Capture the cell that displays the provided text and extract its (X, Y) central coordinate. 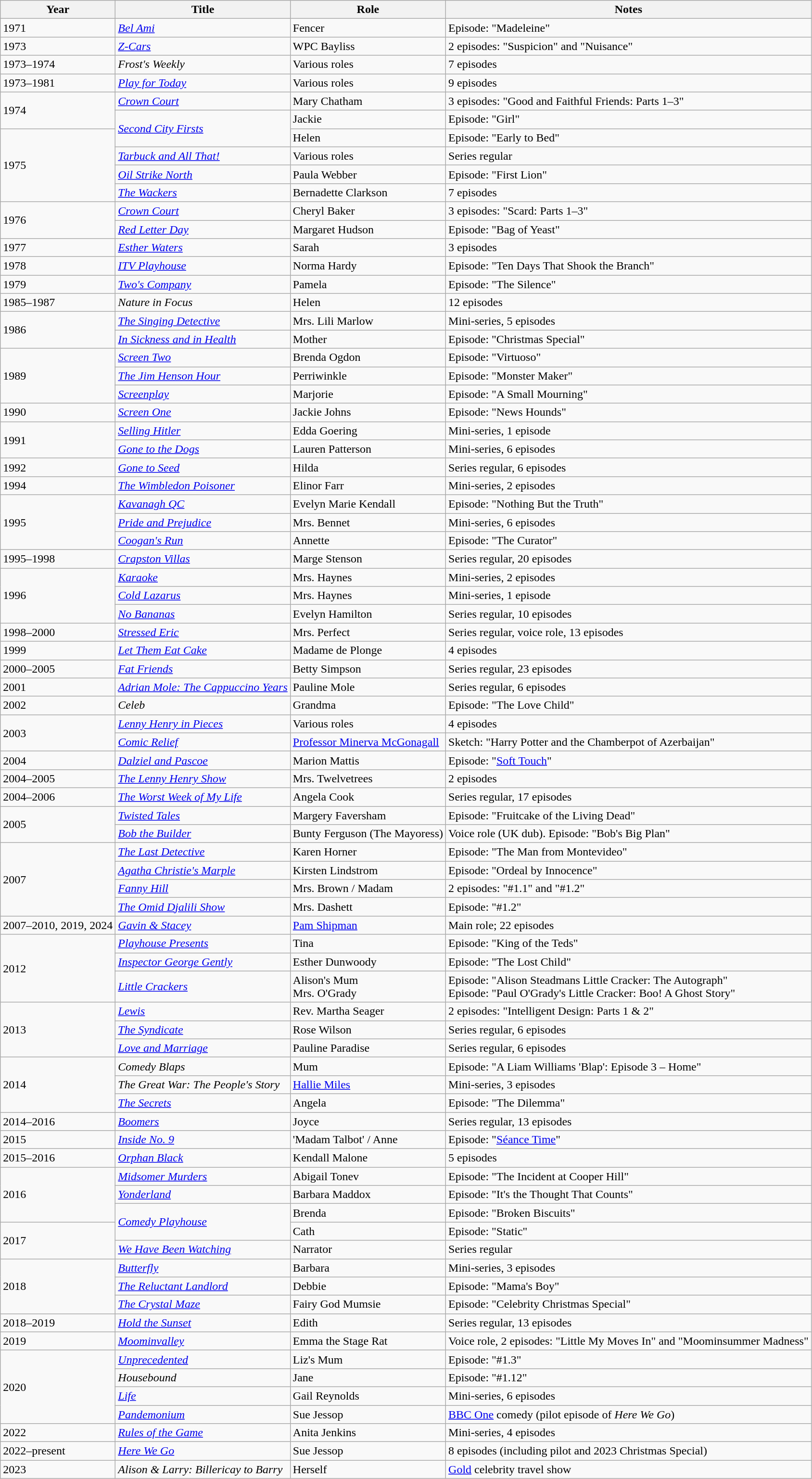
Series regular, voice role, 13 episodes (629, 632)
Episode: "Ordeal by Innocence" (629, 870)
Madame de Plonge (368, 650)
Tarbuck and All That! (203, 156)
Pride and Prejudice (203, 522)
Anita Jenkins (368, 1433)
Episode: "Early to Bed" (629, 138)
Orphan Black (203, 1158)
Series regular, 20 episodes (629, 559)
Two's Company (203, 284)
Episode: "Girl" (629, 119)
2 episodes: "#1.1" and "#1.2" (629, 889)
2014–2016 (58, 1122)
2004 (58, 760)
1975 (58, 165)
Stressed Eric (203, 632)
Episode: "#1.12" (629, 1377)
Pauline Paradise (368, 1048)
Debbie (368, 1286)
Episode: "Monster Maker" (629, 376)
Series regular, 10 episodes (629, 614)
Episode: "The Silence" (629, 284)
Unprecedented (203, 1359)
Episode: "First Lion" (629, 174)
Comedy Playhouse (203, 1222)
Evelyn Marie Kendall (368, 504)
Pamela (368, 284)
Rose Wilson (368, 1030)
Playhouse Presents (203, 943)
Norma Hardy (368, 266)
Selling Hitler (203, 431)
Bel Ami (203, 28)
2019 (58, 1341)
Mother (368, 339)
Episode: "#1.3" (629, 1359)
Episode: "The Man from Montevideo" (629, 852)
Sarah (368, 248)
Barbara Maddox (368, 1195)
Mrs. Perfect (368, 632)
Episode: "Bag of Yeast" (629, 229)
Kendall Malone (368, 1158)
Frost's Weekly (203, 64)
Narrator (368, 1249)
Fat Friends (203, 669)
The Wackers (203, 192)
Gone to the Dogs (203, 449)
1996 (58, 596)
Bob the Builder (203, 834)
Herself (368, 1469)
The Jim Henson Hour (203, 376)
Marge Stenson (368, 559)
Fairy God Mumsie (368, 1304)
2018–2019 (58, 1323)
Gold celebrity travel show (629, 1469)
Comedy Blaps (203, 1066)
Margaret Hudson (368, 229)
Screen One (203, 412)
2013 (58, 1030)
2005 (58, 825)
12 episodes (629, 303)
Brenda Ogdon (368, 357)
Inspector George Gently (203, 962)
3 episodes: "Scard: Parts 1–3" (629, 211)
Mrs. Bennet (368, 522)
Abigail Tonev (368, 1176)
1977 (58, 248)
Tina (368, 943)
Karen Horner (368, 852)
9 episodes (629, 83)
Episode: "Soft Touch" (629, 760)
Screenplay (203, 394)
Series regular, 23 episodes (629, 669)
Screen Two (203, 357)
Year (58, 10)
Midsomer Murders (203, 1176)
Gail Reynolds (368, 1396)
Episode: "Static" (629, 1231)
Moominvalley (203, 1341)
2015 (58, 1140)
Alison & Larry: Billericay to Barry (203, 1469)
2022–present (58, 1451)
2000–2005 (58, 669)
Hilda (368, 467)
Cold Lazarus (203, 596)
The Worst Week of My Life (203, 797)
Life (203, 1396)
The Syndicate (203, 1030)
2 episodes: "Suspicion" and "Nuisance" (629, 46)
Pauline Mole (368, 687)
Episode: "The Dilemma" (629, 1103)
Elinor Farr (368, 485)
Play for Today (203, 83)
1985–1987 (58, 303)
Episode: "The Curator" (629, 541)
Margery Faversham (368, 816)
Cath (368, 1231)
WPC Bayliss (368, 46)
Love and Marriage (203, 1048)
Betty Simpson (368, 669)
1995 (58, 522)
The Great War: The People's Story (203, 1084)
2012 (58, 968)
The Reluctant Landlord (203, 1286)
Yonderland (203, 1195)
1994 (58, 485)
2003 (58, 733)
Professor Minerva McGonagall (368, 742)
1979 (58, 284)
Bernadette Clarkson (368, 192)
Rules of the Game (203, 1433)
1990 (58, 412)
Pandemonium (203, 1414)
We Have Been Watching (203, 1249)
Main role; 22 episodes (629, 925)
Boomers (203, 1122)
1973–1974 (58, 64)
5 episodes (629, 1158)
Edith (368, 1323)
Esther Dunwoody (368, 962)
Mum (368, 1066)
Episode: "Virtuoso" (629, 357)
2007–2010, 2019, 2024 (58, 925)
Jackie Johns (368, 412)
Cheryl Baker (368, 211)
2007 (58, 880)
2020 (58, 1387)
Lewis (203, 1011)
The Lenny Henry Show (203, 778)
Episode: "Alison Steadmans Little Cracker: The Autograph"Episode: "Paul O'Grady's Little Cracker: Boo! A Ghost Story" (629, 986)
Dalziel and Pascoe (203, 760)
Jackie (368, 119)
Annette (368, 541)
Adrian Mole: The Cappuccino Years (203, 687)
Episode: "News Hounds" (629, 412)
Fanny Hill (203, 889)
1986 (58, 330)
2015–2016 (58, 1158)
Karaoke (203, 577)
8 episodes (including pilot and 2023 Christmas Special) (629, 1451)
The Omid Djalili Show (203, 907)
Mrs. Brown / Madam (368, 889)
'Madam Talbot' / Anne (368, 1140)
Episode: "A Liam Williams 'Blap': Episode 3 – Home" (629, 1066)
Alison's MumMrs. O'Grady (368, 986)
Fencer (368, 28)
Comic Relief (203, 742)
Role (368, 10)
Episode: "A Small Mourning" (629, 394)
Episode: "The Lost Child" (629, 962)
Voice role (UK dub). Episode: "Bob's Big Plan" (629, 834)
1971 (58, 28)
Perriwinkle (368, 376)
Angela (368, 1103)
BBC One comedy (pilot episode of Here We Go) (629, 1414)
Title (203, 10)
2001 (58, 687)
Episode: "Celebrity Christmas Special" (629, 1304)
Episode: "King of the Teds" (629, 943)
ITV Playhouse (203, 266)
Episode: "Christmas Special" (629, 339)
Evelyn Hamilton (368, 614)
2 episodes: "Intelligent Design: Parts 1 & 2" (629, 1011)
1991 (58, 440)
2004–2005 (58, 778)
Jane (368, 1377)
Mini-series, 5 episodes (629, 321)
1999 (58, 650)
Crapston Villas (203, 559)
3 episodes: "Good and Faithful Friends: Parts 1–3" (629, 101)
Bunty Ferguson (The Mayoress) (368, 834)
The Secrets (203, 1103)
Nature in Focus (203, 303)
Series regular, 17 episodes (629, 797)
2022 (58, 1433)
Gone to Seed (203, 467)
Barbara (368, 1268)
Lauren Patterson (368, 449)
Kirsten Lindstrom (368, 870)
1974 (58, 110)
2 episodes (629, 778)
Lenny Henry in Pieces (203, 724)
Edda Goering (368, 431)
Episode: "Broken Biscuits" (629, 1213)
Here We Go (203, 1451)
Inside No. 9 (203, 1140)
Episode: "#1.2" (629, 907)
No Bananas (203, 614)
Z-Cars (203, 46)
Paula Webber (368, 174)
2018 (58, 1286)
1976 (58, 220)
Episode: "It's the Thought That Counts" (629, 1195)
Agatha Christie's Marple (203, 870)
Rev. Martha Seager (368, 1011)
Marion Mattis (368, 760)
Twisted Tales (203, 816)
Emma the Stage Rat (368, 1341)
Gavin & Stacey (203, 925)
Episode: "The Incident at Cooper Hill" (629, 1176)
2002 (58, 705)
Mrs. Dashett (368, 907)
Oil Strike North (203, 174)
1992 (58, 467)
1973–1981 (58, 83)
Episode: "Madeleine" (629, 28)
Butterfly (203, 1268)
Hold the Sunset (203, 1323)
Little Crackers (203, 986)
In Sickness and in Health (203, 339)
1989 (58, 376)
3 episodes (629, 248)
1998–2000 (58, 632)
Joyce (368, 1122)
2014 (58, 1084)
Kavanagh QC (203, 504)
2017 (58, 1240)
Coogan's Run (203, 541)
2023 (58, 1469)
Marjorie (368, 394)
The Last Detective (203, 852)
Hallie Miles (368, 1084)
The Singing Detective (203, 321)
Episode: "Séance Time" (629, 1140)
Angela Cook (368, 797)
Let Them Eat Cake (203, 650)
Mini-series, 4 episodes (629, 1433)
Housebound (203, 1377)
Red Letter Day (203, 229)
Episode: "Nothing But the Truth" (629, 504)
2016 (58, 1195)
Episode: "Ten Days That Shook the Branch" (629, 266)
Mary Chatham (368, 101)
Episode: "The Love Child" (629, 705)
Voice role, 2 episodes: "Little My Moves In" and "Moominsummer Madness" (629, 1341)
1973 (58, 46)
Episode: "Mama's Boy" (629, 1286)
2004–2006 (58, 797)
The Crystal Maze (203, 1304)
Grandma (368, 705)
Brenda (368, 1213)
Mrs. Lili Marlow (368, 321)
Sketch: "Harry Potter and the Chamberpot of Azerbaijan" (629, 742)
The Wimbledon Poisoner (203, 485)
Notes (629, 10)
Celeb (203, 705)
Second City Firsts (203, 128)
Mrs. Twelvetrees (368, 778)
Episode: "Fruitcake of the Living Dead" (629, 816)
Pam Shipman (368, 925)
Liz's Mum (368, 1359)
1978 (58, 266)
1995–1998 (58, 559)
Esther Waters (203, 248)
